Provide the [X, Y] coordinate of the cell's center where the given text is located.  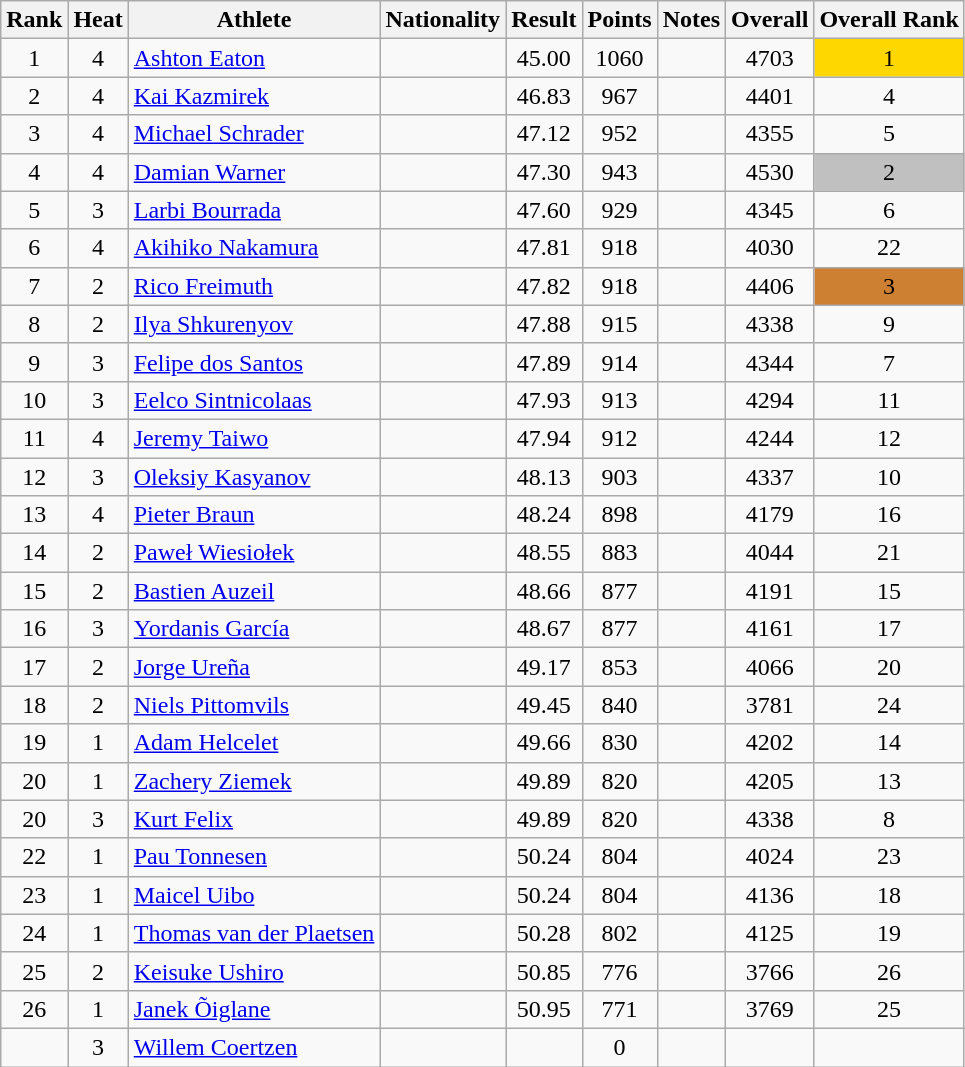
Eelco Sintnicolaas [254, 400]
47.94 [544, 438]
47.89 [544, 362]
47.81 [544, 248]
0 [620, 1047]
4136 [770, 895]
Yordanis García [254, 629]
46.83 [544, 96]
Oleksiy Kasyanov [254, 477]
45.00 [544, 58]
4337 [770, 477]
Overall [770, 20]
47.60 [544, 210]
912 [620, 438]
3766 [770, 971]
Damian Warner [254, 172]
47.82 [544, 286]
Jeremy Taiwo [254, 438]
4294 [770, 400]
48.66 [544, 591]
Notes [691, 20]
4161 [770, 629]
903 [620, 477]
Thomas van der Plaetsen [254, 933]
Rank [34, 20]
Kai Kazmirek [254, 96]
4530 [770, 172]
914 [620, 362]
952 [620, 134]
4406 [770, 286]
3781 [770, 705]
Willem Coertzen [254, 1047]
Maicel Uibo [254, 895]
776 [620, 971]
Ilya Shkurenyov [254, 324]
48.67 [544, 629]
Ashton Eaton [254, 58]
771 [620, 1009]
4355 [770, 134]
915 [620, 324]
Result [544, 20]
50.28 [544, 933]
Bastien Auzeil [254, 591]
Athlete [254, 20]
21 [889, 553]
Kurt Felix [254, 819]
47.93 [544, 400]
Larbi Bourrada [254, 210]
4030 [770, 248]
50.95 [544, 1009]
Overall Rank [889, 20]
4179 [770, 515]
967 [620, 96]
Akihiko Nakamura [254, 248]
4024 [770, 857]
4202 [770, 743]
Nationality [443, 20]
1060 [620, 58]
49.17 [544, 667]
Rico Freimuth [254, 286]
4344 [770, 362]
49.45 [544, 705]
3769 [770, 1009]
49.66 [544, 743]
Paweł Wiesiołek [254, 553]
4191 [770, 591]
840 [620, 705]
Zachery Ziemek [254, 781]
Pau Tonnesen [254, 857]
898 [620, 515]
883 [620, 553]
4345 [770, 210]
4703 [770, 58]
913 [620, 400]
830 [620, 743]
Niels Pittomvils [254, 705]
Michael Schrader [254, 134]
48.24 [544, 515]
4205 [770, 781]
929 [620, 210]
Felipe dos Santos [254, 362]
Jorge Ureña [254, 667]
Janek Õiglane [254, 1009]
4125 [770, 933]
4401 [770, 96]
Heat [98, 20]
4244 [770, 438]
802 [620, 933]
50.85 [544, 971]
47.88 [544, 324]
47.30 [544, 172]
Pieter Braun [254, 515]
48.13 [544, 477]
48.55 [544, 553]
4044 [770, 553]
Points [620, 20]
Keisuke Ushiro [254, 971]
943 [620, 172]
47.12 [544, 134]
853 [620, 667]
Adam Helcelet [254, 743]
4066 [770, 667]
